Identify which cell holds the provided text, then report its [X, Y] central coordinate. 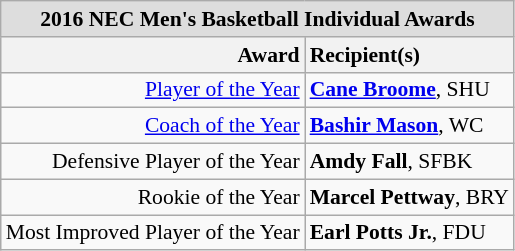
Marcel Pettway, BRY [410, 197]
Award [153, 55]
Earl Potts Jr., FDU [410, 233]
Bashir Mason, WC [410, 126]
Player of the Year [153, 90]
Cane Broome, SHU [410, 90]
Rookie of the Year [153, 197]
Coach of the Year [153, 126]
Recipient(s) [410, 55]
Most Improved Player of the Year [153, 233]
Amdy Fall, SFBK [410, 162]
Defensive Player of the Year [153, 162]
2016 NEC Men's Basketball Individual Awards [258, 19]
